Detect which cell encompasses the target text, then output its (x, y) center coordinate. 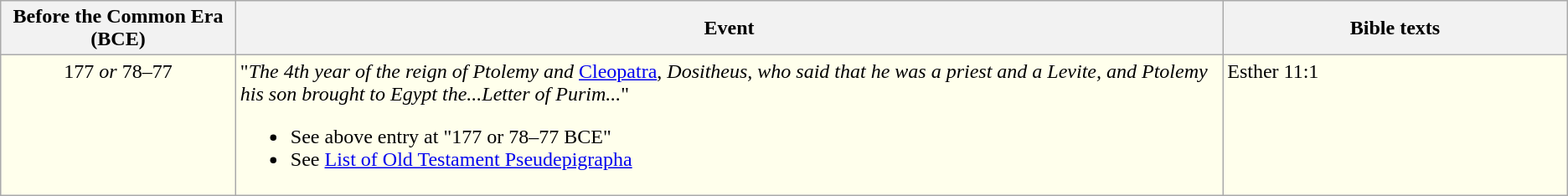
Bible texts (1395, 28)
Esther 11:1 (1395, 126)
Event (729, 28)
Before the Common Era(BCE) (119, 28)
177 or 78–77 (119, 126)
